Detect which cell encompasses the target text, then output its (X, Y) center coordinate. 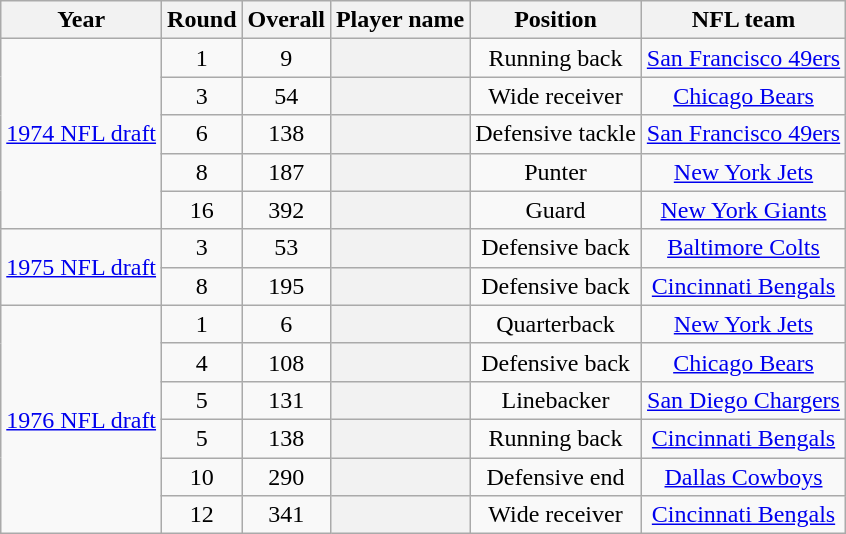
54 (286, 96)
12 (202, 515)
Linebacker (556, 400)
NFL team (743, 20)
San Diego Chargers (743, 400)
187 (286, 172)
9 (286, 58)
Dallas Cowboys (743, 477)
Position (556, 20)
Defensive end (556, 477)
10 (202, 477)
195 (286, 286)
Defensive tackle (556, 134)
341 (286, 515)
Guard (556, 210)
4 (202, 362)
108 (286, 362)
Year (82, 20)
Punter (556, 172)
Round (202, 20)
New York Giants (743, 210)
1974 NFL draft (82, 134)
Player name (400, 20)
Quarterback (556, 324)
53 (286, 248)
Overall (286, 20)
392 (286, 210)
1975 NFL draft (82, 267)
290 (286, 477)
1976 NFL draft (82, 419)
131 (286, 400)
Baltimore Colts (743, 248)
16 (202, 210)
